Output the (x, y) coordinate of the center of the cell containing the given text.  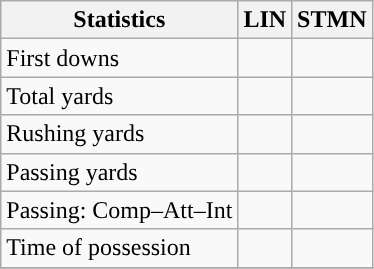
Total yards (120, 96)
Time of possession (120, 248)
STMN (332, 20)
Passing yards (120, 172)
Statistics (120, 20)
Rushing yards (120, 134)
LIN (265, 20)
Passing: Comp–Att–Int (120, 210)
First downs (120, 58)
